For the text-containing cell, return its midpoint in [X, Y] coordinate format. 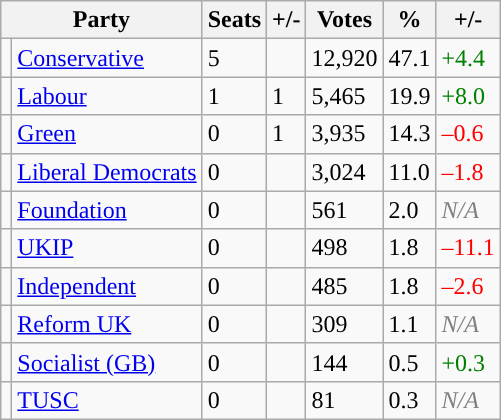
81 [344, 400]
14.3 [410, 134]
485 [344, 286]
–1.8 [468, 172]
Liberal Democrats [107, 172]
Foundation [107, 210]
+4.4 [468, 58]
Independent [107, 286]
498 [344, 248]
Seats [234, 20]
0.3 [410, 400]
+8.0 [468, 96]
–11.1 [468, 248]
TUSC [107, 400]
Green [107, 134]
1.1 [410, 324]
Party [102, 20]
5,465 [344, 96]
Votes [344, 20]
47.1 [410, 58]
19.9 [410, 96]
0.5 [410, 362]
5 [234, 58]
Conservative [107, 58]
–0.6 [468, 134]
12,920 [344, 58]
–2.6 [468, 286]
3,024 [344, 172]
2.0 [410, 210]
3,935 [344, 134]
309 [344, 324]
UKIP [107, 248]
% [410, 20]
144 [344, 362]
11.0 [410, 172]
Socialist (GB) [107, 362]
+0.3 [468, 362]
561 [344, 210]
Reform UK [107, 324]
Labour [107, 96]
